Determine the (X, Y) coordinate at the center of the cell enclosing the given text.  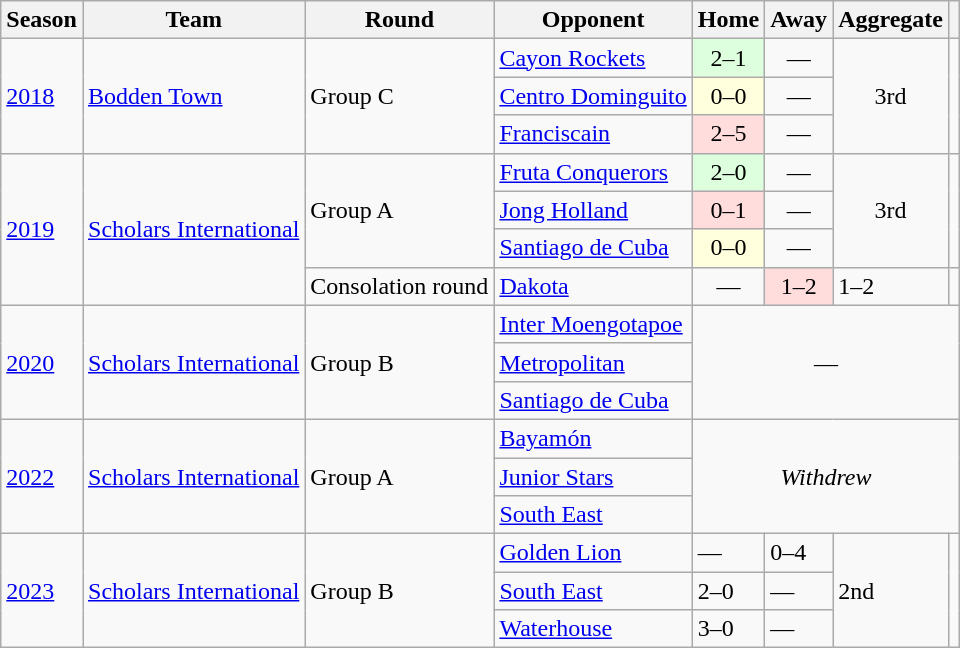
Junior Stars (593, 477)
Golden Lion (593, 553)
2–5 (728, 134)
Consolation round (400, 286)
Aggregate (891, 20)
0–1 (728, 210)
2nd (891, 591)
2023 (42, 591)
Dakota (593, 286)
Jong Holland (593, 210)
Opponent (593, 20)
Round (400, 20)
2022 (42, 476)
Inter Moengotapoe (593, 324)
0–4 (799, 553)
2018 (42, 96)
Away (799, 20)
Franciscain (593, 134)
3–0 (728, 629)
Bodden Town (193, 96)
Withdrew (826, 476)
Fruta Conquerors (593, 172)
Team (193, 20)
Home (728, 20)
Cayon Rockets (593, 58)
Bayamón (593, 438)
Centro Dominguito (593, 96)
Group C (400, 96)
Waterhouse (593, 629)
2019 (42, 229)
2–1 (728, 58)
Metropolitan (593, 362)
2020 (42, 362)
Season (42, 20)
